Extract the (x, y) coordinate from the center of the cell holding the provided text.  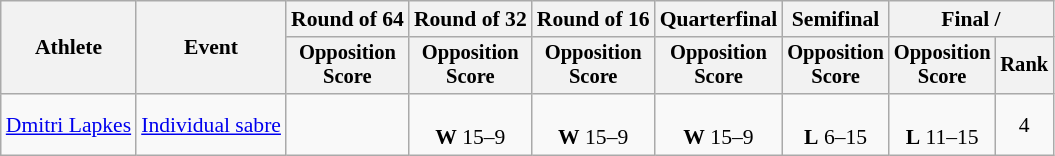
Round of 64 (348, 19)
Round of 32 (470, 19)
Rank (1024, 66)
L 11–15 (942, 124)
Quarterfinal (719, 19)
Dmitri Lapkes (68, 124)
Semifinal (836, 19)
Round of 16 (594, 19)
Event (211, 48)
Final / (971, 19)
Individual sabre (211, 124)
4 (1024, 124)
L 6–15 (836, 124)
Athlete (68, 48)
